Scan for the cell matching the given text and deliver its (X, Y) coordinate at center. 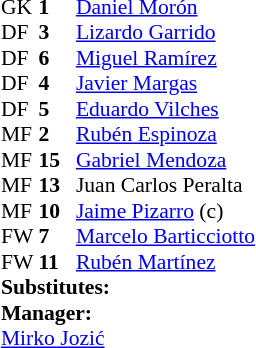
Gabriel Mendoza (166, 160)
10 (57, 211)
Juan Carlos Peralta (166, 185)
Miguel Ramírez (166, 58)
Lizardo Garrido (166, 33)
Substitutes: (128, 287)
Marcelo Barticciotto (166, 237)
Manager: (128, 313)
5 (57, 109)
Jaime Pizarro (c) (166, 211)
6 (57, 58)
2 (57, 135)
13 (57, 185)
11 (57, 262)
Rubén Martínez (166, 262)
4 (57, 83)
3 (57, 33)
Eduardo Vilches (166, 109)
Javier Margas (166, 83)
7 (57, 237)
Rubén Espinoza (166, 135)
15 (57, 160)
